Pinpoint the cell where the given text exists, returning its [X, Y] midpoint coordinate. 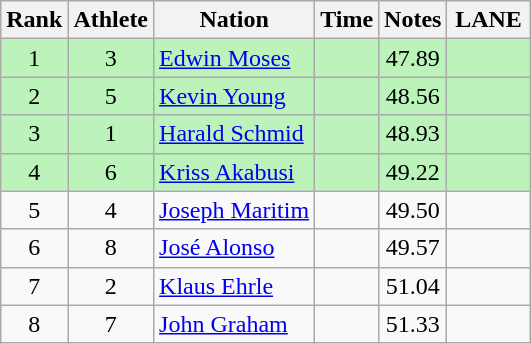
Kriss Akabusi [234, 172]
José Alonso [234, 248]
Time [347, 20]
LANE [488, 20]
Nation [234, 20]
47.89 [413, 58]
Klaus Ehrle [234, 286]
51.04 [413, 286]
49.57 [413, 248]
Edwin Moses [234, 58]
Notes [413, 20]
49.50 [413, 210]
48.93 [413, 134]
51.33 [413, 324]
49.22 [413, 172]
John Graham [234, 324]
Kevin Young [234, 96]
Athlete [111, 20]
48.56 [413, 96]
Joseph Maritim [234, 210]
Harald Schmid [234, 134]
Rank [34, 20]
